Scan for the cell matching the given text and deliver its [X, Y] coordinate at center. 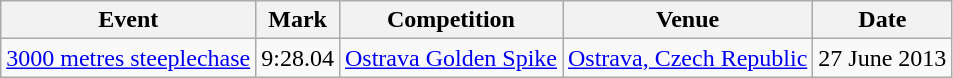
Ostrava, Czech Republic [687, 58]
27 June 2013 [882, 58]
Date [882, 20]
3000 metres steeplechase [128, 58]
Mark [298, 20]
9:28.04 [298, 58]
Ostrava Golden Spike [450, 58]
Venue [687, 20]
Event [128, 20]
Competition [450, 20]
